Search for the cell housing the specified text and yield its (X, Y) center coordinate. 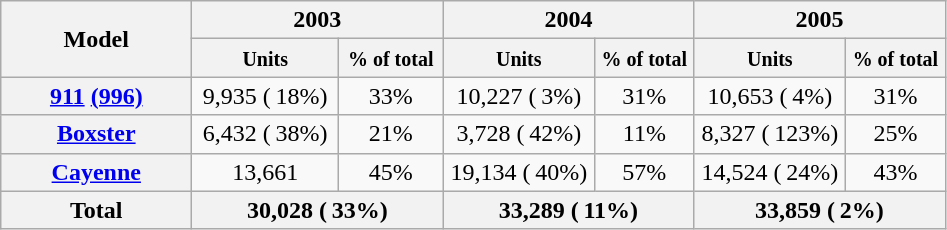
Cayenne (96, 172)
19,134 ( 40%) (519, 172)
6,432 ( 38%) (266, 134)
2004 (568, 20)
Boxster (96, 134)
3,728 ( 42%) (519, 134)
Total (96, 210)
Model (96, 39)
14,524 ( 24%) (770, 172)
2003 (318, 20)
9,935 ( 18%) (266, 96)
25% (896, 134)
2005 (820, 20)
13,661 (266, 172)
33,859 ( 2%) (820, 210)
21% (391, 134)
33% (391, 96)
911 (996) (96, 96)
43% (896, 172)
11% (644, 134)
10,227 ( 3%) (519, 96)
33,289 ( 11%) (568, 210)
45% (391, 172)
57% (644, 172)
30,028 ( 33%) (318, 210)
10,653 ( 4%) (770, 96)
8,327 ( 123%) (770, 134)
